Scan for the cell matching the given text and deliver its (X, Y) coordinate at center. 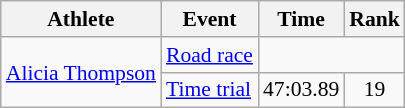
Rank (374, 19)
Time trial (210, 90)
Time (301, 19)
Alicia Thompson (81, 72)
19 (374, 90)
Athlete (81, 19)
47:03.89 (301, 90)
Event (210, 19)
Road race (210, 55)
